Pinpoint the cell where the given text exists, returning its (x, y) midpoint coordinate. 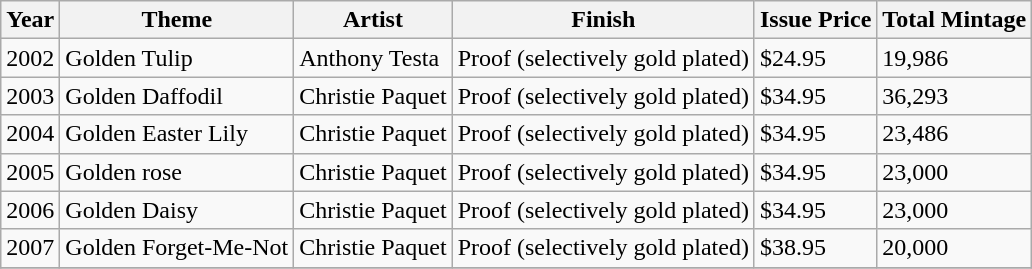
$38.95 (815, 248)
Theme (177, 20)
2005 (30, 172)
Issue Price (815, 20)
Golden Easter Lily (177, 134)
2006 (30, 210)
Golden Tulip (177, 58)
36,293 (954, 96)
Total Mintage (954, 20)
Golden Daffodil (177, 96)
2003 (30, 96)
Golden rose (177, 172)
Year (30, 20)
2004 (30, 134)
23,486 (954, 134)
20,000 (954, 248)
19,986 (954, 58)
Golden Daisy (177, 210)
Artist (373, 20)
Finish (603, 20)
Anthony Testa (373, 58)
Golden Forget-Me-Not (177, 248)
2002 (30, 58)
$24.95 (815, 58)
2007 (30, 248)
